Output the [x, y] coordinate of the center of the cell containing the given text.  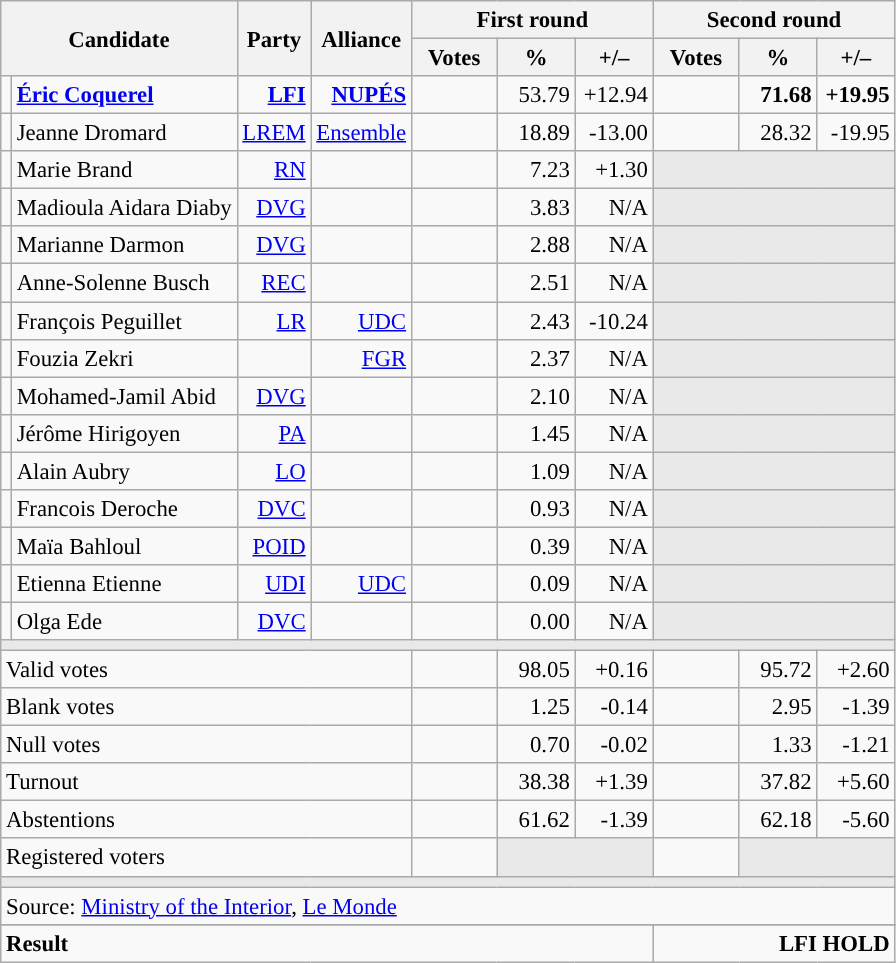
Alliance [361, 38]
LFI [274, 95]
-10.24 [614, 321]
PA [274, 433]
38.38 [536, 782]
+12.94 [614, 95]
LR [274, 321]
0.70 [536, 745]
2.88 [536, 245]
Éric Coquerel [124, 95]
LFI HOLD [774, 943]
First round [532, 20]
+1.30 [614, 170]
Etienna Etienne [124, 584]
1.45 [536, 433]
2.95 [778, 707]
1.33 [778, 745]
-0.02 [614, 745]
2.51 [536, 283]
RN [274, 170]
Candidate [119, 38]
-13.00 [614, 133]
Madioula Aidara Diaby [124, 208]
Valid votes [206, 670]
0.39 [536, 546]
Second round [774, 20]
37.82 [778, 782]
Francois Deroche [124, 509]
Marianne Darmon [124, 245]
+2.60 [856, 670]
Maïa Bahloul [124, 546]
NUPÉS [361, 95]
Abstentions [206, 820]
Party [274, 38]
François Peguillet [124, 321]
-19.95 [856, 133]
1.25 [536, 707]
7.23 [536, 170]
28.32 [778, 133]
0.93 [536, 509]
Jeanne Dromard [124, 133]
Mohamed-Jamil Abid [124, 396]
Registered voters [206, 858]
POID [274, 546]
18.89 [536, 133]
LO [274, 471]
REC [274, 283]
1.09 [536, 471]
2.43 [536, 321]
71.68 [778, 95]
Alain Aubry [124, 471]
61.62 [536, 820]
Blank votes [206, 707]
3.83 [536, 208]
+5.60 [856, 782]
2.10 [536, 396]
0.09 [536, 584]
Ensemble [361, 133]
0.00 [536, 621]
Marie Brand [124, 170]
+0.16 [614, 670]
FGR [361, 358]
Jérôme Hirigoyen [124, 433]
Olga Ede [124, 621]
98.05 [536, 670]
+19.95 [856, 95]
LREM [274, 133]
Turnout [206, 782]
Fouzia Zekri [124, 358]
Anne-Solenne Busch [124, 283]
Result [327, 943]
2.37 [536, 358]
62.18 [778, 820]
UDI [274, 584]
95.72 [778, 670]
-1.21 [856, 745]
+1.39 [614, 782]
-0.14 [614, 707]
Null votes [206, 745]
-5.60 [856, 820]
53.79 [536, 95]
Source: Ministry of the Interior, Le Monde [448, 906]
